Return [X, Y] of the center of cell containing provided text 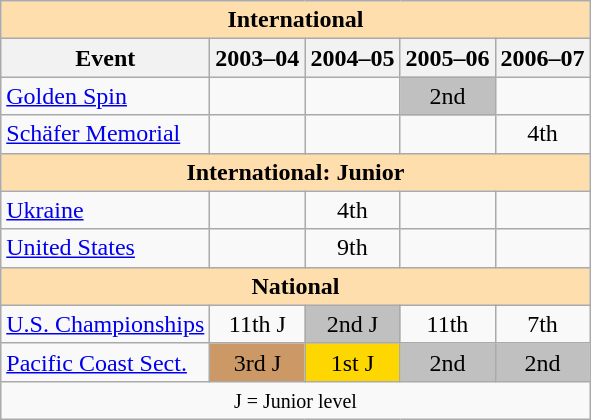
Ukraine [106, 210]
2006–07 [542, 58]
2003–04 [258, 58]
International [296, 20]
2005–06 [448, 58]
11th [448, 324]
7th [542, 324]
Golden Spin [106, 96]
1st J [352, 362]
9th [352, 248]
2nd J [352, 324]
2004–05 [352, 58]
Event [106, 58]
Schäfer Memorial [106, 134]
International: Junior [296, 172]
United States [106, 248]
U.S. Championships [106, 324]
National [296, 286]
3rd J [258, 362]
Pacific Coast Sect. [106, 362]
11th J [258, 324]
J = Junior level [296, 400]
